From the cell containing the given text, extract its center point as (X, Y) coordinate. 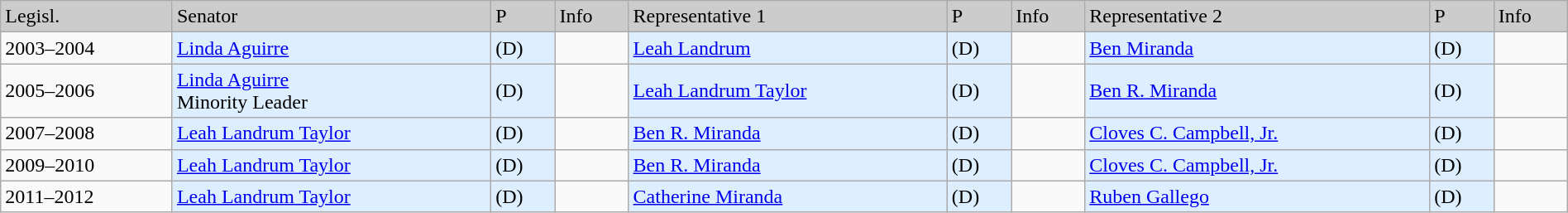
Catherine Miranda (787, 196)
Legisl. (87, 17)
2007–2008 (87, 133)
Representative 2 (1257, 17)
Linda Aguirre (331, 48)
Ruben Gallego (1257, 196)
2009–2010 (87, 165)
Representative 1 (787, 17)
2003–2004 (87, 48)
Linda Aguirre Minority Leader (331, 91)
2011–2012 (87, 196)
Leah Landrum (787, 48)
2005–2006 (87, 91)
Senator (331, 17)
Ben Miranda (1257, 48)
